Return the (X, Y) coordinate for the center point of the cell that contains the specified text.  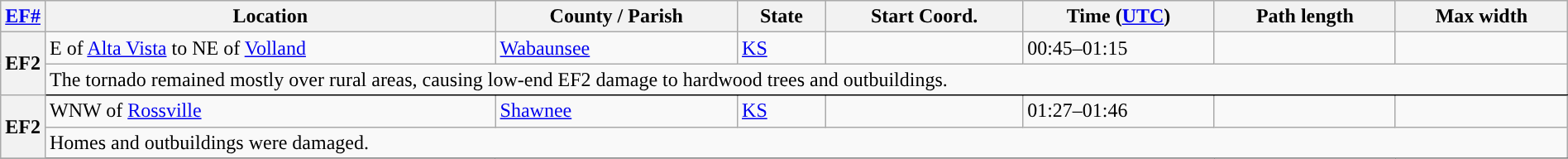
Path length (1305, 17)
Time (UTC) (1119, 17)
The tornado remained mostly over rural areas, causing low-end EF2 damage to hardwood trees and outbuildings. (806, 79)
01:27–01:46 (1119, 111)
WNW of Rossville (270, 111)
00:45–01:15 (1119, 48)
Homes and outbuildings were damaged. (806, 142)
Shawnee (617, 111)
E of Alta Vista to NE of Volland (270, 48)
State (782, 17)
EF# (23, 17)
Location (270, 17)
Max width (1481, 17)
Start Coord. (924, 17)
Wabaunsee (617, 48)
County / Parish (617, 17)
